Scan for the cell matching the given text and deliver its (x, y) coordinate at center. 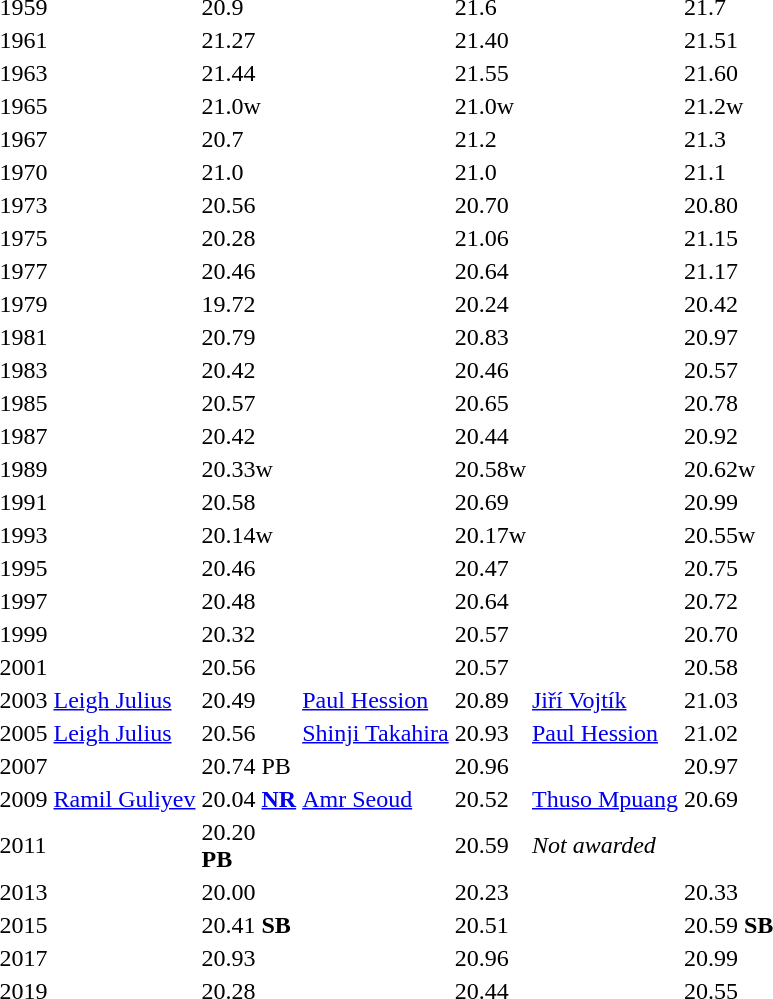
Jiří Vojtík (606, 700)
20.41 SB (249, 925)
Ramil Guliyev (124, 799)
20.74 PB (249, 766)
20.49 (249, 700)
20.65 (490, 403)
21.27 (249, 40)
Thuso Mpuang (606, 799)
21.55 (490, 73)
20.47 (490, 568)
20.17w (490, 535)
20.00 (249, 892)
20.51 (490, 925)
20.04 NR (249, 799)
20.58w (490, 469)
21.2 (490, 139)
21.40 (490, 40)
20.20PB (249, 846)
20.44 (490, 436)
Shinji Takahira (376, 733)
20.7 (249, 139)
20.14w (249, 535)
20.48 (249, 601)
20.83 (490, 337)
20.24 (490, 304)
Amr Seoud (376, 799)
20.32 (249, 634)
20.28 (249, 238)
20.33w (249, 469)
20.23 (490, 892)
21.44 (249, 73)
20.69 (490, 502)
21.06 (490, 238)
20.52 (490, 799)
20.70 (490, 205)
20.89 (490, 700)
20.59 (490, 846)
19.72 (249, 304)
20.79 (249, 337)
20.58 (249, 502)
